Scan for the cell matching the given text and deliver its [X, Y] coordinate at center. 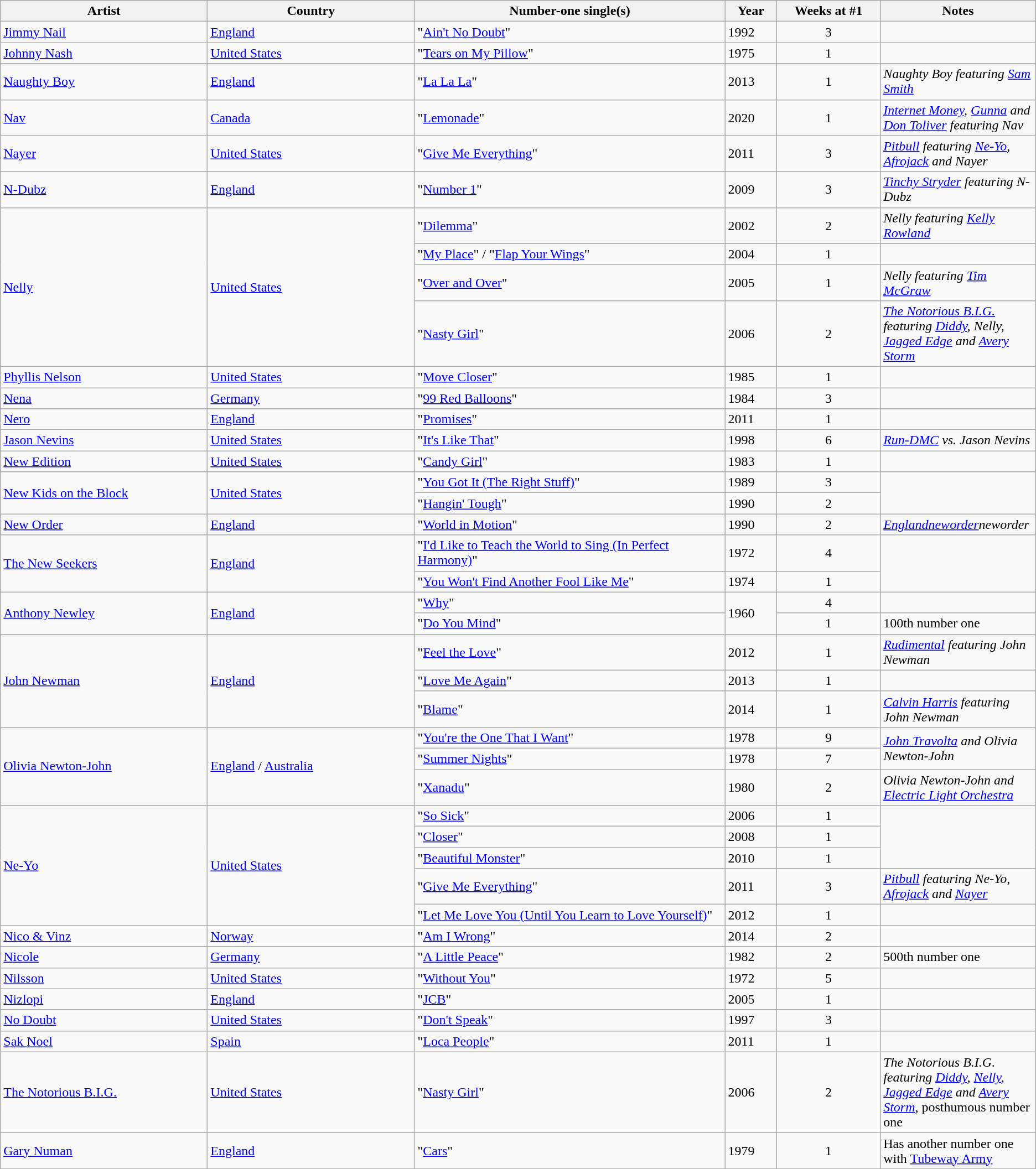
Country [311, 11]
"Move Closer" [570, 377]
"A Little Peace" [570, 957]
"You're the One That I Want" [570, 737]
2009 [751, 189]
Has another number one with Tubeway Army [959, 1151]
1960 [751, 613]
"You Won't Find Another Fool Like Me" [570, 581]
"Let Me Love You (Until You Learn to Love Yourself)" [570, 915]
Tinchy Stryder featuring N-Dubz [959, 189]
1998 [751, 440]
No Doubt [104, 1020]
Ne-Yo [104, 865]
"Summer Nights" [570, 758]
Anthony Newley [104, 613]
1985 [751, 377]
Spain [311, 1041]
Calvin Harris featuring John Newman [959, 709]
The Notorious B.I.G. featuring Diddy, Nelly, Jagged Edge and Avery Storm [959, 333]
The New Seekers [104, 563]
1982 [751, 957]
"Candy Girl" [570, 461]
"Loca People" [570, 1041]
2002 [751, 226]
Canada [311, 117]
"World in Motion" [570, 524]
"So Sick" [570, 816]
Johnny Nash [104, 53]
Naughty Boy featuring Sam Smith [959, 82]
"Blame" [570, 709]
"Promises" [570, 419]
Jimmy Nail [104, 32]
"Hangin' Tough" [570, 503]
6 [829, 440]
5 [829, 978]
2008 [751, 837]
9 [829, 737]
The Notorious B.I.G. featuring Diddy, Nelly, Jagged Edge and Avery Storm, posthumous number one [959, 1092]
The Notorious B.I.G. [104, 1092]
Nelly [104, 287]
1984 [751, 398]
"You Got It (The Right Stuff)" [570, 482]
1997 [751, 1020]
Nav [104, 117]
New Kids on the Block [104, 493]
Gary Numan [104, 1151]
2020 [751, 117]
N-Dubz [104, 189]
Phyllis Nelson [104, 377]
"Dilemma" [570, 226]
1979 [751, 1151]
"My Place" / "Flap Your Wings" [570, 254]
"Beautiful Monster" [570, 858]
500th number one [959, 957]
"Don't Speak" [570, 1020]
Englandneworderneworder [959, 524]
"It's Like That" [570, 440]
Nico & Vinz [104, 936]
Nelly featuring Kelly Rowland [959, 226]
"Xanadu" [570, 787]
"Number 1" [570, 189]
"Cars" [570, 1151]
Nilsson [104, 978]
Rudimental featuring John Newman [959, 652]
Nena [104, 398]
Nizlopi [104, 999]
"JCB" [570, 999]
1974 [751, 581]
Olivia Newton-John [104, 766]
"Why" [570, 602]
England / Australia [311, 766]
"Ain't No Doubt" [570, 32]
"Am I Wrong" [570, 936]
1992 [751, 32]
"La La La" [570, 82]
Artist [104, 11]
"Feel the Love" [570, 652]
"Over and Over" [570, 282]
7 [829, 758]
New Edition [104, 461]
1975 [751, 53]
Olivia Newton-John and Electric Light Orchestra [959, 787]
Jason Nevins [104, 440]
New Order [104, 524]
Norway [311, 936]
2004 [751, 254]
"Lemonade" [570, 117]
"Without You" [570, 978]
Notes [959, 11]
John Newman [104, 680]
"I'd Like to Teach the World to Sing (In Perfect Harmony)" [570, 553]
Weeks at #1 [829, 11]
"99 Red Balloons" [570, 398]
100th number one [959, 624]
Nelly featuring Tim McGraw [959, 282]
"Love Me Again" [570, 680]
2010 [751, 858]
Run-DMC vs. Jason Nevins [959, 440]
Number-one single(s) [570, 11]
Nayer [104, 154]
John Travolta and Olivia Newton-John [959, 748]
"Do You Mind" [570, 624]
Internet Money, Gunna and Don Toliver featuring Nav [959, 117]
Year [751, 11]
Nicole [104, 957]
"Tears on My Pillow" [570, 53]
Sak Noel [104, 1041]
1983 [751, 461]
"Closer" [570, 837]
1989 [751, 482]
Naughty Boy [104, 82]
Nero [104, 419]
1980 [751, 787]
